For the text-containing cell, return its midpoint in (X, Y) coordinate format. 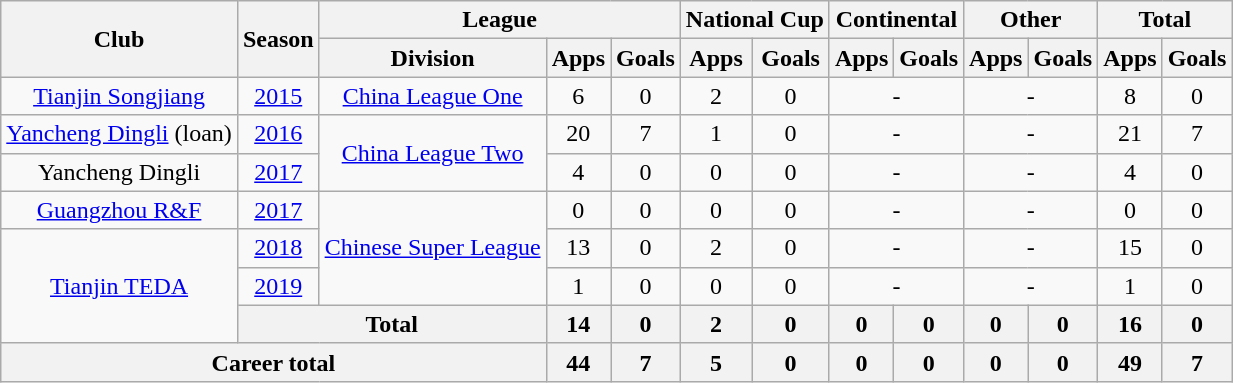
Continental (896, 20)
Chinese Super League (432, 248)
China League Two (432, 153)
2016 (278, 134)
16 (1130, 324)
Club (120, 39)
2019 (278, 286)
8 (1130, 96)
Tianjin Songjiang (120, 96)
Division (432, 58)
2015 (278, 96)
League (500, 20)
44 (578, 362)
5 (716, 362)
21 (1130, 134)
14 (578, 324)
China League One (432, 96)
Other (1031, 20)
Guangzhou R&F (120, 210)
Career total (274, 362)
Tianjin TEDA (120, 286)
Yancheng Dingli (loan) (120, 134)
National Cup (754, 20)
2018 (278, 248)
Season (278, 39)
6 (578, 96)
15 (1130, 248)
Yancheng Dingli (120, 172)
20 (578, 134)
13 (578, 248)
49 (1130, 362)
